Output the [X, Y] coordinate of the center of the cell containing the given text.  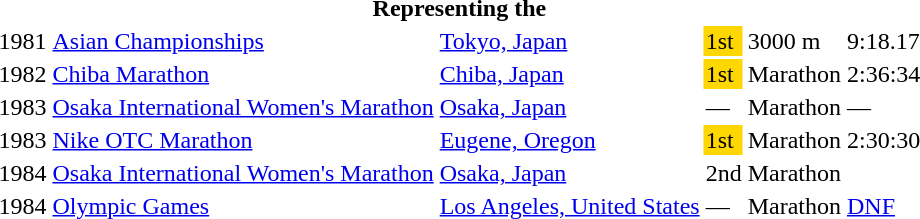
Nike OTC Marathon [243, 140]
— [724, 107]
Eugene, Oregon [570, 140]
Asian Championships [243, 41]
2nd [724, 173]
3000 m [794, 41]
Chiba, Japan [570, 74]
Chiba Marathon [243, 74]
Tokyo, Japan [570, 41]
